Search for the cell housing the specified text and yield its (x, y) center coordinate. 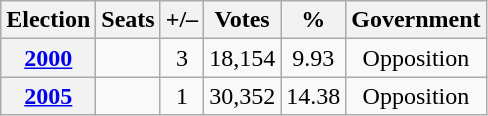
18,154 (242, 58)
Seats (128, 20)
9.93 (314, 58)
Votes (242, 20)
2005 (48, 96)
Government (416, 20)
% (314, 20)
1 (182, 96)
Election (48, 20)
+/– (182, 20)
2000 (48, 58)
3 (182, 58)
30,352 (242, 96)
14.38 (314, 96)
